For the text-containing cell, return its midpoint in [X, Y] coordinate format. 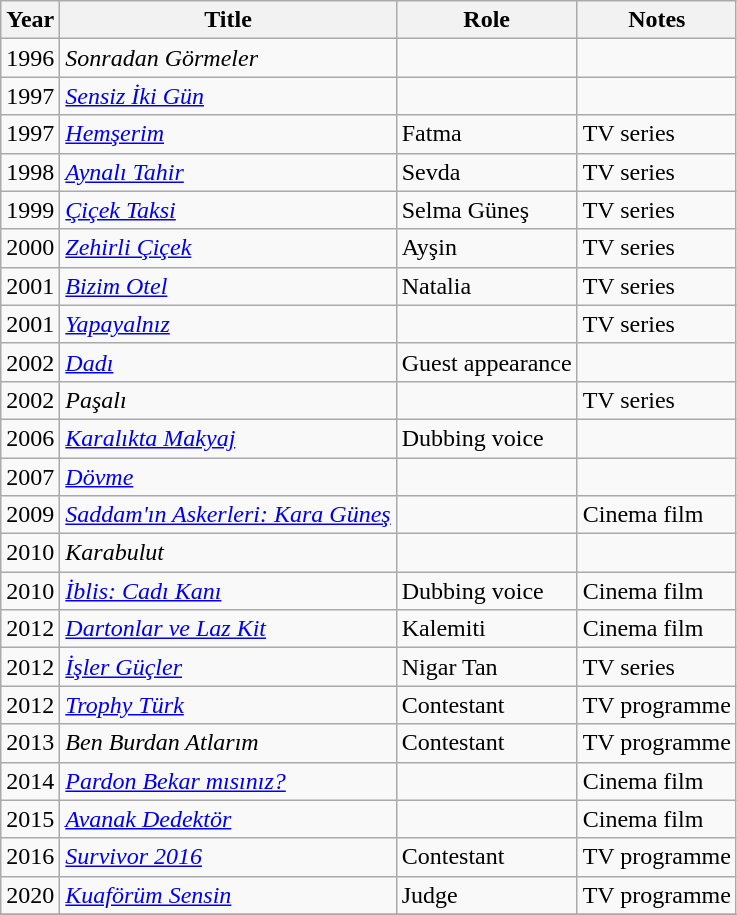
Trophy Türk [228, 705]
2007 [30, 477]
2016 [30, 857]
Kuaförüm Sensin [228, 895]
Sensiz İki Gün [228, 96]
Sonradan Görmeler [228, 58]
Saddam'ın Askerleri: Kara Güneş [228, 515]
2006 [30, 438]
Fatma [486, 134]
Avanak Dedektör [228, 819]
Year [30, 20]
İblis: Cadı Kanı [228, 591]
Yapayalnız [228, 324]
Survivor 2016 [228, 857]
Natalia [486, 286]
Bizim Otel [228, 286]
1999 [30, 210]
1996 [30, 58]
Pardon Bekar mısınız? [228, 781]
Selma Güneş [486, 210]
2020 [30, 895]
1998 [30, 172]
Çiçek Taksi [228, 210]
Aynalı Tahir [228, 172]
2015 [30, 819]
2000 [30, 248]
Sevda [486, 172]
2009 [30, 515]
Karabulut [228, 553]
Role [486, 20]
Zehirli Çiçek [228, 248]
Hemşerim [228, 134]
2013 [30, 743]
Karalıkta Makyaj [228, 438]
İşler Güçler [228, 667]
Notes [656, 20]
Kalemiti [486, 629]
Ayşin [486, 248]
Judge [486, 895]
Guest appearance [486, 362]
2014 [30, 781]
Paşalı [228, 400]
Nigar Tan [486, 667]
Dartonlar ve Laz Kit [228, 629]
Title [228, 20]
Dadı [228, 362]
Ben Burdan Atlarım [228, 743]
Dövme [228, 477]
